Provide the (X, Y) coordinate of the cell's center where the given text is located.  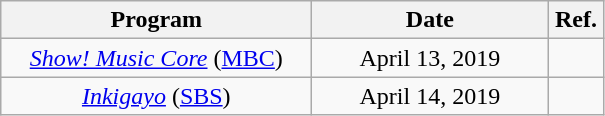
Program (156, 20)
Inkigayo (SBS) (156, 96)
Ref. (576, 20)
April 14, 2019 (430, 96)
Show! Music Core (MBC) (156, 58)
April 13, 2019 (430, 58)
Date (430, 20)
